Return [x, y] of the center of cell containing provided text 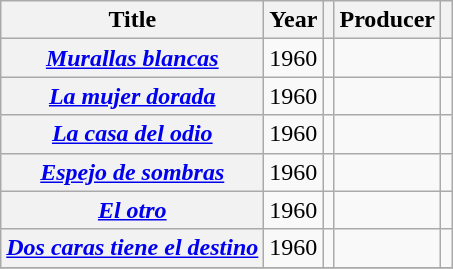
Dos caras tiene el destino [132, 248]
La casa del odio [132, 134]
Espejo de sombras [132, 172]
Year [294, 20]
Title [132, 20]
Murallas blancas [132, 58]
El otro [132, 210]
Producer [388, 20]
La mujer dorada [132, 96]
